From the cell containing the given text, extract its center point as (X, Y) coordinate. 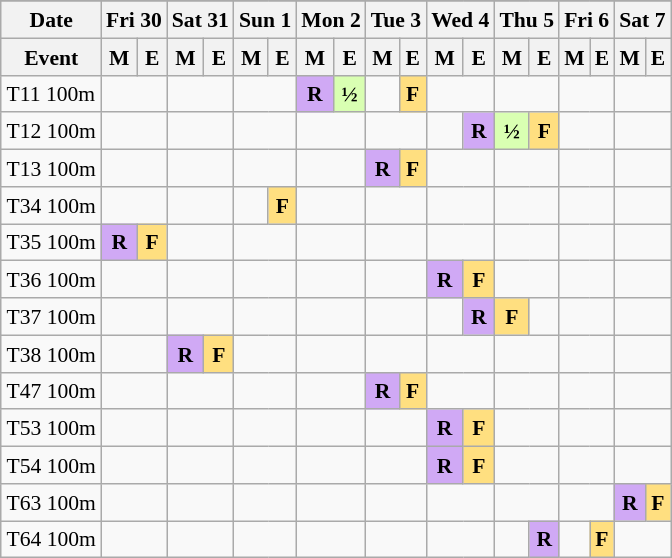
T11 100m (50, 94)
Sat 7 (642, 20)
T37 100m (50, 316)
T54 100m (50, 464)
Thu 5 (526, 20)
Sat 31 (200, 20)
T34 100m (50, 204)
T13 100m (50, 168)
T38 100m (50, 354)
Sun 1 (265, 20)
T53 100m (50, 428)
Tue 3 (396, 20)
T35 100m (50, 242)
Wed 4 (460, 20)
T12 100m (50, 130)
Event (50, 56)
T36 100m (50, 280)
T64 100m (50, 538)
Date (50, 20)
Mon 2 (330, 20)
Fri 30 (134, 20)
T47 100m (50, 390)
Fri 6 (586, 20)
T63 100m (50, 502)
